Search for the cell housing the specified text and yield its [x, y] center coordinate. 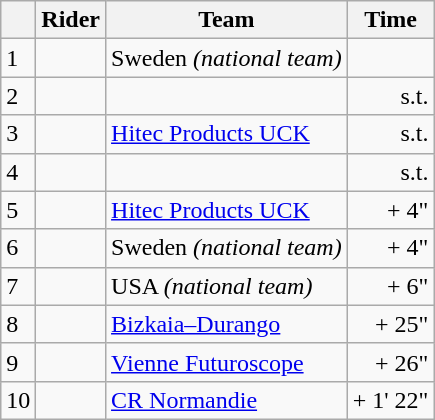
Rider [71, 20]
1 [18, 58]
Time [390, 20]
5 [18, 210]
8 [18, 324]
7 [18, 286]
Bizkaia–Durango [227, 324]
Team [227, 20]
2 [18, 96]
USA (national team) [227, 286]
+ 26" [390, 362]
+ 25" [390, 324]
9 [18, 362]
+ 6" [390, 286]
CR Normandie [227, 400]
3 [18, 134]
Vienne Futuroscope [227, 362]
6 [18, 248]
4 [18, 172]
+ 1' 22" [390, 400]
10 [18, 400]
